Locate the cell with the specified text and output its [x, y] center coordinate. 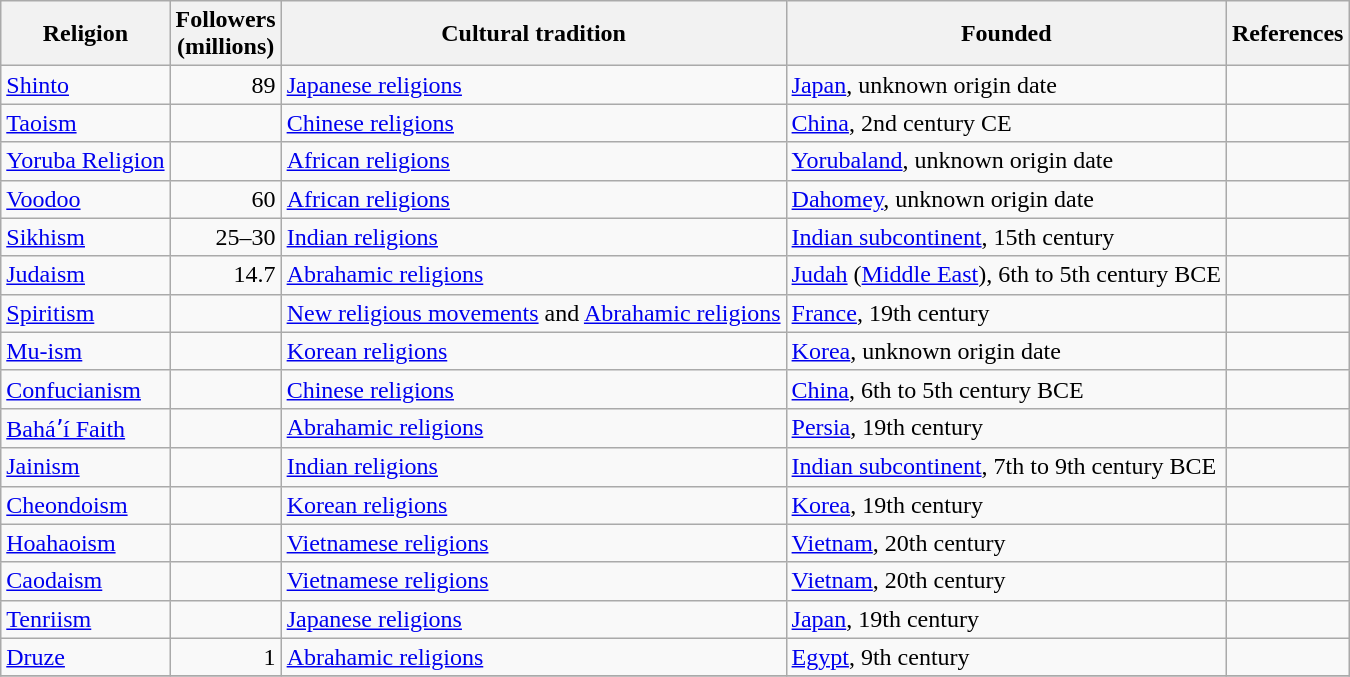
Voodoo [86, 199]
Dahomey, unknown origin date [1006, 199]
Confucianism [86, 389]
Spiritism [86, 313]
Judaism [86, 275]
Baháʼí Faith [86, 428]
Tenriism [86, 619]
Yorubaland, unknown origin date [1006, 161]
Followers (millions) [226, 34]
Indian subcontinent, 15th century [1006, 237]
China, 2nd century CE [1006, 123]
Japan, unknown origin date [1006, 85]
Cheondoism [86, 505]
Shinto [86, 85]
References [1288, 34]
France, 19th century [1006, 313]
14.7 [226, 275]
New religious movements and Abrahamic religions [534, 313]
Jainism [86, 467]
Yoruba Religion [86, 161]
25–30 [226, 237]
Cultural tradition [534, 34]
Indian subcontinent, 7th to 9th century BCE [1006, 467]
Egypt, 9th century [1006, 657]
Korea, 19th century [1006, 505]
Japan, 19th century [1006, 619]
Judah (Middle East), 6th to 5th century BCE [1006, 275]
Mu-ism [86, 351]
Persia, 19th century [1006, 428]
60 [226, 199]
89 [226, 85]
Sikhism [86, 237]
Hoahaoism [86, 543]
China, 6th to 5th century BCE [1006, 389]
Korea, unknown origin date [1006, 351]
Druze [86, 657]
1 [226, 657]
Taoism [86, 123]
Caodaism [86, 581]
Founded [1006, 34]
Religion [86, 34]
